Find where the given text appears and provide that cell's center as [x, y] coordinate. 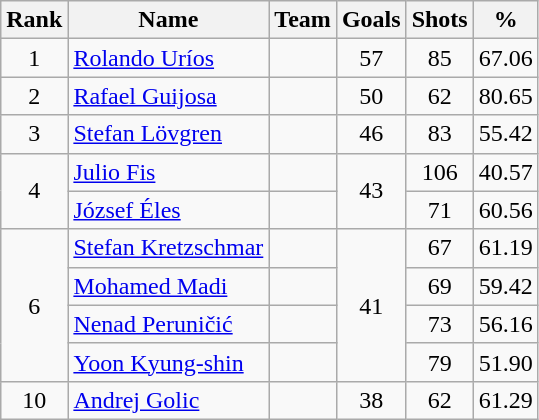
József Éles [168, 210]
% [506, 20]
55.42 [506, 134]
Rafael Guijosa [168, 96]
80.65 [506, 96]
56.16 [506, 324]
71 [440, 210]
4 [34, 191]
2 [34, 96]
61.29 [506, 400]
73 [440, 324]
Rank [34, 20]
3 [34, 134]
79 [440, 362]
Shots [440, 20]
51.90 [506, 362]
67.06 [506, 58]
Stefan Kretzschmar [168, 248]
Name [168, 20]
57 [371, 58]
10 [34, 400]
Rolando Uríos [168, 58]
50 [371, 96]
69 [440, 286]
43 [371, 191]
Julio Fis [168, 172]
38 [371, 400]
1 [34, 58]
67 [440, 248]
106 [440, 172]
6 [34, 305]
85 [440, 58]
61.19 [506, 248]
83 [440, 134]
Stefan Lövgren [168, 134]
41 [371, 305]
Yoon Kyung-shin [168, 362]
Goals [371, 20]
Nenad Peruničić [168, 324]
40.57 [506, 172]
59.42 [506, 286]
Team [303, 20]
60.56 [506, 210]
46 [371, 134]
Mohamed Madi [168, 286]
Andrej Golic [168, 400]
